Locate the cell with the specified text and output its (x, y) center coordinate. 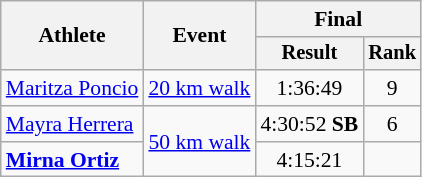
Result (309, 54)
Athlete (72, 36)
Rank (392, 54)
Maritza Poncio (72, 88)
Final (338, 19)
4:30:52 SB (309, 124)
6 (392, 124)
20 km walk (199, 88)
50 km walk (199, 142)
9 (392, 88)
1:36:49 (309, 88)
Mayra Herrera (72, 124)
Event (199, 36)
